Provide the [X, Y] coordinate of the cell's center where the given text is located.  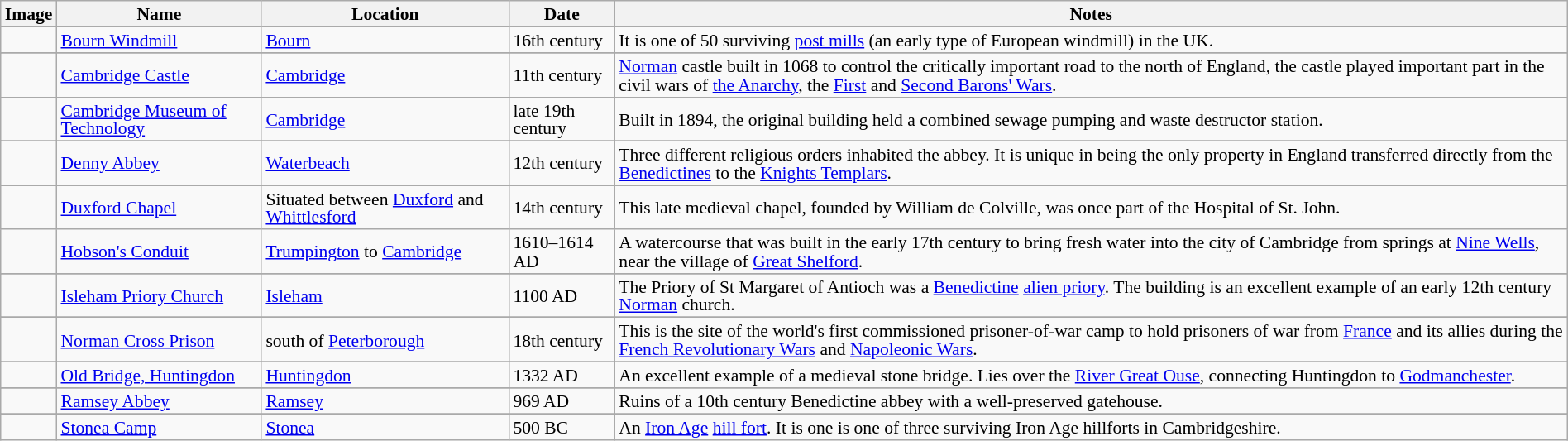
Ramsey [385, 401]
Norman Cross Prison [159, 339]
16th century [562, 41]
Bourn [385, 41]
12th century [562, 164]
Situated between Duxford and Whittlesford [385, 207]
Duxford Chapel [159, 207]
Notes [1091, 14]
Ramsey Abbey [159, 401]
500 BC [562, 428]
Denny Abbey [159, 164]
Waterbeach [385, 164]
Isleham Priory Church [159, 296]
late 19th century [562, 119]
Ruins of a 10th century Benedictine abbey with a well-preserved gatehouse. [1091, 401]
Image [29, 14]
18th century [562, 339]
1332 AD [562, 376]
south of Peterborough [385, 339]
Stonea Camp [159, 428]
1610–1614 AD [562, 252]
Built in 1894, the original building held a combined sewage pumping and waste destructor station. [1091, 119]
969 AD [562, 401]
Huntingdon [385, 376]
Stonea [385, 428]
Location [385, 14]
Name [159, 14]
11th century [562, 76]
Cambridge Museum of Technology [159, 119]
Hobson's Conduit [159, 252]
An excellent example of a medieval stone bridge. Lies over the River Great Ouse, connecting Huntingdon to Godmanchester. [1091, 376]
1100 AD [562, 296]
Bourn Windmill [159, 41]
Old Bridge, Huntingdon [159, 376]
Date [562, 14]
It is one of 50 surviving post mills (an early type of European windmill) in the UK. [1091, 41]
The Priory of St Margaret of Antioch was a Benedictine alien priory. The building is an excellent example of an early 12th century Norman church. [1091, 296]
Isleham [385, 296]
An Iron Age hill fort. It is one is one of three surviving Iron Age hillforts in Cambridgeshire. [1091, 428]
Trumpington to Cambridge [385, 252]
This late medieval chapel, founded by William de Colville, was once part of the Hospital of St. John. [1091, 207]
14th century [562, 207]
Cambridge Castle [159, 76]
